Return [x, y] of the center of cell containing provided text 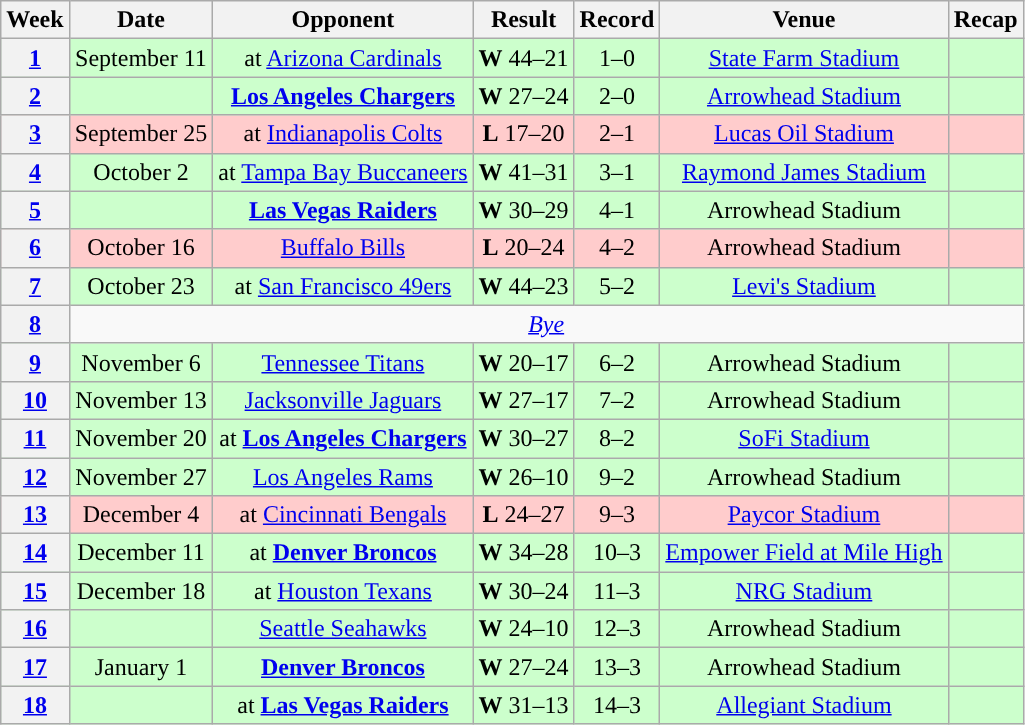
9–2 [617, 477]
5–2 [617, 286]
4 [35, 172]
4–1 [617, 210]
11 [35, 438]
W 31–13 [524, 705]
9–3 [617, 515]
Las Vegas Raiders [343, 210]
12 [35, 477]
Lucas Oil Stadium [804, 134]
13–3 [617, 667]
November 27 [141, 477]
8–2 [617, 438]
State Farm Stadium [804, 58]
at Tampa Bay Buccaneers [343, 172]
L 24–27 [524, 515]
W 41–31 [524, 172]
January 1 [141, 667]
W 44–23 [524, 286]
Los Angeles Chargers [343, 96]
Raymond James Stadium [804, 172]
14–3 [617, 705]
Jacksonville Jaguars [343, 400]
Allegiant Stadium [804, 705]
W 30–24 [524, 591]
7–2 [617, 400]
October 16 [141, 248]
October 23 [141, 286]
at Los Angeles Chargers [343, 438]
at Las Vegas Raiders [343, 705]
at Arizona Cardinals [343, 58]
November 20 [141, 438]
Levi's Stadium [804, 286]
Record [617, 20]
6–2 [617, 362]
November 13 [141, 400]
15 [35, 591]
September 11 [141, 58]
December 4 [141, 515]
Paycor Stadium [804, 515]
September 25 [141, 134]
W 20–17 [524, 362]
3 [35, 134]
SoFi Stadium [804, 438]
October 2 [141, 172]
2–0 [617, 96]
W 26–10 [524, 477]
Venue [804, 20]
at Denver Broncos [343, 553]
L 20–24 [524, 248]
3–1 [617, 172]
L 17–20 [524, 134]
7 [35, 286]
at Indianapolis Colts [343, 134]
1–0 [617, 58]
W 27–17 [524, 400]
Empower Field at Mile High [804, 553]
8 [35, 324]
12–3 [617, 629]
Tennessee Titans [343, 362]
Los Angeles Rams [343, 477]
November 6 [141, 362]
2 [35, 96]
Opponent [343, 20]
December 18 [141, 591]
10 [35, 400]
W 44–21 [524, 58]
at San Francisco 49ers [343, 286]
10–3 [617, 553]
17 [35, 667]
5 [35, 210]
W 24–10 [524, 629]
14 [35, 553]
18 [35, 705]
Buffalo Bills [343, 248]
December 11 [141, 553]
1 [35, 58]
Date [141, 20]
9 [35, 362]
4–2 [617, 248]
W 30–29 [524, 210]
Denver Broncos [343, 667]
13 [35, 515]
Recap [986, 20]
W 30–27 [524, 438]
at Houston Texans [343, 591]
Seattle Seahawks [343, 629]
at Cincinnati Bengals [343, 515]
2–1 [617, 134]
Week [35, 20]
NRG Stadium [804, 591]
11–3 [617, 591]
W 34–28 [524, 553]
Bye [546, 324]
6 [35, 248]
Result [524, 20]
16 [35, 629]
